From the cell containing the given text, extract its center point as (x, y) coordinate. 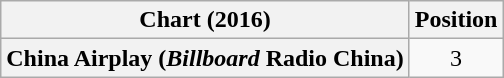
China Airplay (Billboard Radio China) (205, 58)
Chart (2016) (205, 20)
3 (456, 58)
Position (456, 20)
